Determine the (x, y) coordinate at the center of the cell enclosing the given text.  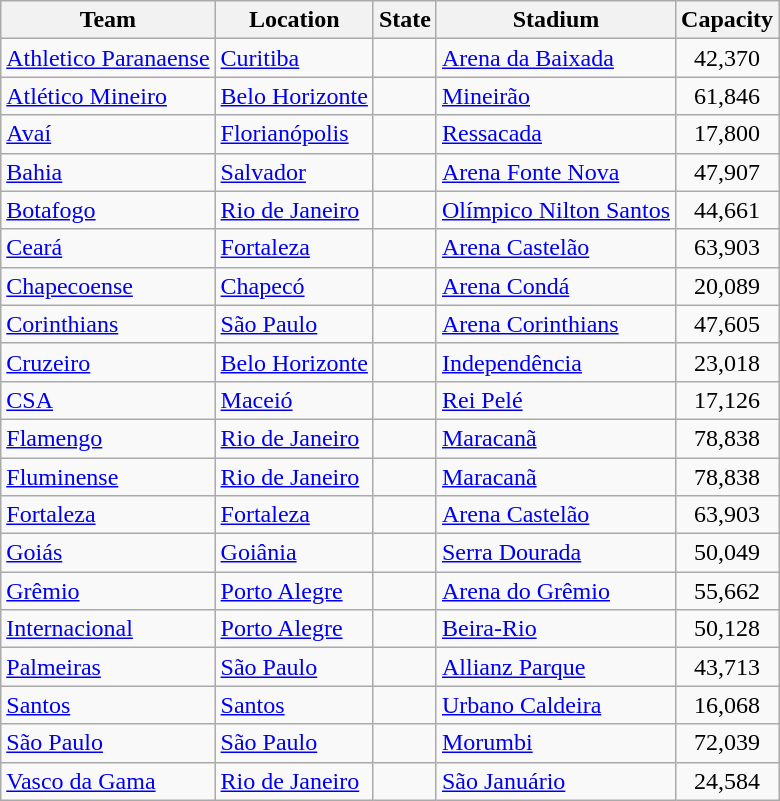
23,018 (728, 362)
São Januário (556, 781)
Rei Pelé (556, 400)
Corinthians (108, 324)
24,584 (728, 781)
Arena Fonte Nova (556, 172)
Morumbi (556, 743)
47,605 (728, 324)
Arena Condá (556, 286)
17,126 (728, 400)
Salvador (294, 172)
Ressacada (556, 134)
Independência (556, 362)
16,068 (728, 705)
Botafogo (108, 210)
44,661 (728, 210)
Capacity (728, 20)
Athletico Paranaense (108, 58)
55,662 (728, 591)
Chapecoense (108, 286)
Maceió (294, 400)
Arena do Grêmio (556, 591)
Grêmio (108, 591)
Vasco da Gama (108, 781)
Cruzeiro (108, 362)
Florianópolis (294, 134)
43,713 (728, 667)
Serra Dourada (556, 553)
Atlético Mineiro (108, 96)
Ceará (108, 248)
Goiás (108, 553)
42,370 (728, 58)
Palmeiras (108, 667)
17,800 (728, 134)
Goiânia (294, 553)
Fluminense (108, 477)
Avaí (108, 134)
Internacional (108, 629)
Bahia (108, 172)
Flamengo (108, 438)
Curitiba (294, 58)
50,049 (728, 553)
Mineirão (556, 96)
Allianz Parque (556, 667)
72,039 (728, 743)
Arena da Baixada (556, 58)
CSA (108, 400)
Location (294, 20)
Urbano Caldeira (556, 705)
Olímpico Nilton Santos (556, 210)
61,846 (728, 96)
Stadium (556, 20)
20,089 (728, 286)
50,128 (728, 629)
State (404, 20)
47,907 (728, 172)
Chapecó (294, 286)
Arena Corinthians (556, 324)
Team (108, 20)
Beira-Rio (556, 629)
